Determine the [x, y] coordinate at the center of the cell enclosing the given text.  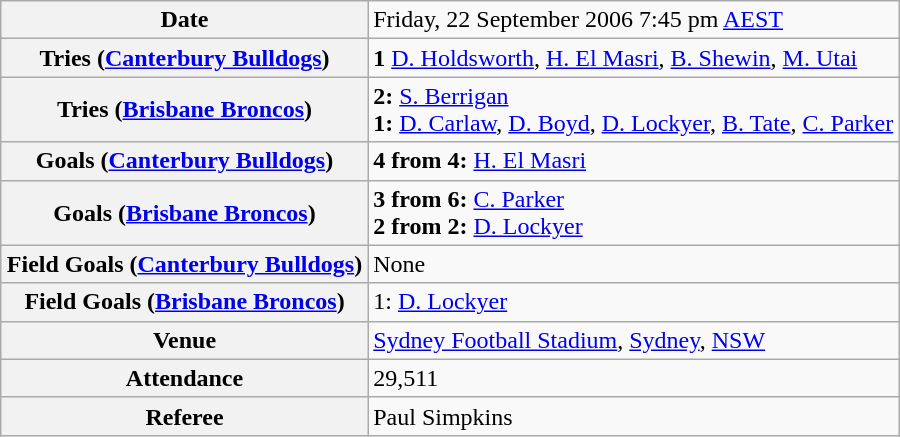
29,511 [634, 378]
Friday, 22 September 2006 7:45 pm AEST [634, 20]
Attendance [184, 378]
Field Goals (Brisbane Broncos) [184, 302]
Sydney Football Stadium, Sydney, NSW [634, 340]
Goals (Canterbury Bulldogs) [184, 161]
Tries (Canterbury Bulldogs) [184, 58]
Tries (Brisbane Broncos) [184, 110]
Venue [184, 340]
Date [184, 20]
1: D. Lockyer [634, 302]
1 D. Holdsworth, H. El Masri, B. Shewin, M. Utai [634, 58]
3 from 6: C. Parker 2 from 2: D. Lockyer [634, 212]
4 from 4: H. El Masri [634, 161]
None [634, 264]
Paul Simpkins [634, 416]
Goals (Brisbane Broncos) [184, 212]
Referee [184, 416]
2: S. Berrigan 1: D. Carlaw, D. Boyd, D. Lockyer, B. Tate, C. Parker [634, 110]
Field Goals (Canterbury Bulldogs) [184, 264]
